Return the [X, Y] coordinate for the center point of the cell that contains the specified text.  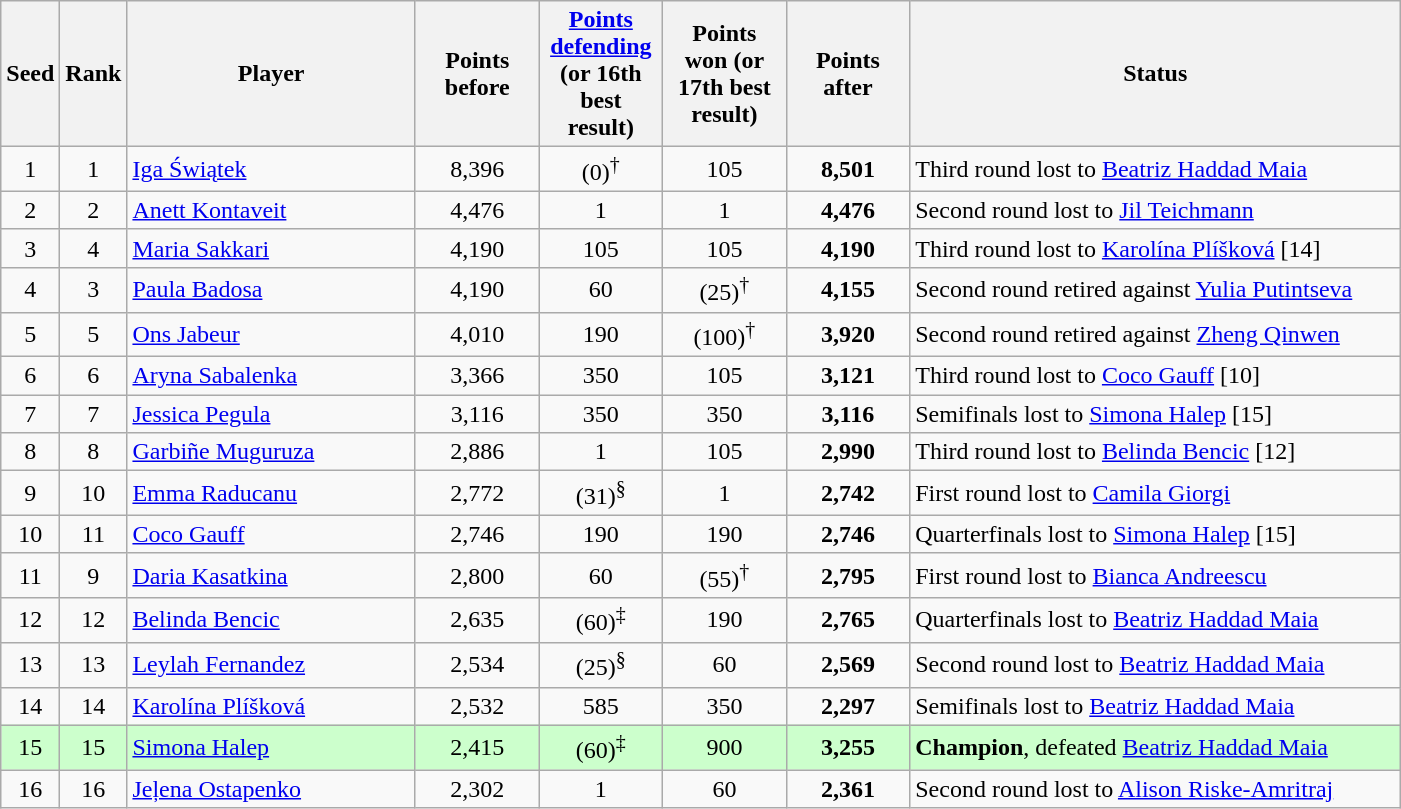
4,010 [477, 334]
Second round lost to Alison Riske-Amritraj [1156, 789]
Quarterfinals lost to Simona Halep [15] [1156, 534]
(100)† [725, 334]
(25)† [725, 290]
Semifinals lost to Beatriz Haddad Maia [1156, 706]
2,772 [477, 494]
(31)§ [601, 494]
Simona Halep [272, 748]
3,121 [848, 376]
Points defending (or 16th best result) [601, 74]
Jeļena Ostapenko [272, 789]
Third round lost to Beatriz Haddad Maia [1156, 170]
First round lost to Camila Giorgi [1156, 494]
Jessica Pegula [272, 414]
Second round retired against Zheng Qinwen [1156, 334]
2,742 [848, 494]
2,795 [848, 576]
Paula Badosa [272, 290]
First round lost to Bianca Andreescu [1156, 576]
Semifinals lost to Simona Halep [15] [1156, 414]
2,297 [848, 706]
(0)† [601, 170]
Points after [848, 74]
Aryna Sabalenka [272, 376]
2,990 [848, 452]
2,886 [477, 452]
Third round lost to Belinda Bencic [12] [1156, 452]
(25)§ [601, 666]
4,155 [848, 290]
Status [1156, 74]
Second round lost to Beatriz Haddad Maia [1156, 666]
Anett Kontaveit [272, 210]
8,501 [848, 170]
Third round lost to Coco Gauff [10] [1156, 376]
8,396 [477, 170]
Quarterfinals lost to Beatriz Haddad Maia [1156, 620]
Maria Sakkari [272, 248]
Coco Gauff [272, 534]
Leylah Fernandez [272, 666]
Karolína Plíšková [272, 706]
Ons Jabeur [272, 334]
2,361 [848, 789]
3,920 [848, 334]
(55)† [725, 576]
3,366 [477, 376]
Daria Kasatkina [272, 576]
Emma Raducanu [272, 494]
3,255 [848, 748]
Seed [30, 74]
2,415 [477, 748]
Garbiñe Muguruza [272, 452]
Iga Świątek [272, 170]
2,765 [848, 620]
Second round lost to Jil Teichmann [1156, 210]
2,569 [848, 666]
Rank [94, 74]
2,800 [477, 576]
Points won (or 17th best result) [725, 74]
2,532 [477, 706]
2,302 [477, 789]
Player [272, 74]
2,534 [477, 666]
Belinda Bencic [272, 620]
Points before [477, 74]
585 [601, 706]
Second round retired against Yulia Putintseva [1156, 290]
900 [725, 748]
2,635 [477, 620]
Champion, defeated Beatriz Haddad Maia [1156, 748]
Third round lost to Karolína Plíšková [14] [1156, 248]
